Locate the cell with the specified text and output its [X, Y] center coordinate. 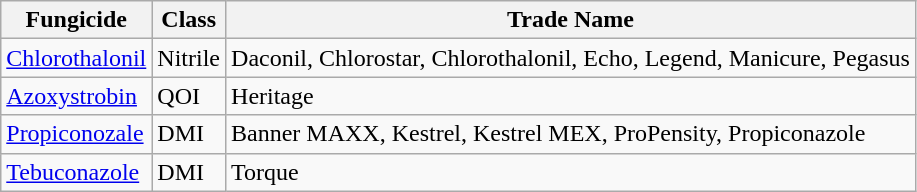
Class [189, 20]
QOI [189, 96]
Heritage [571, 96]
Banner MAXX, Kestrel, Kestrel MEX, ProPensity, Propiconazole [571, 134]
Daconil, Chlorostar, Chlorothalonil, Echo, Legend, Manicure, Pegasus [571, 58]
Nitrile [189, 58]
Torque [571, 172]
Chlorothalonil [76, 58]
Azoxystrobin [76, 96]
Tebuconazole [76, 172]
Trade Name [571, 20]
Propiconozale [76, 134]
Fungicide [76, 20]
